Output the [x, y] coordinate of the center of the cell containing the given text.  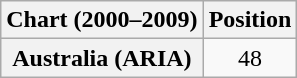
Australia (ARIA) [102, 58]
Chart (2000–2009) [102, 20]
Position [250, 20]
48 [250, 58]
